Detect which cell encompasses the target text, then output its [X, Y] center coordinate. 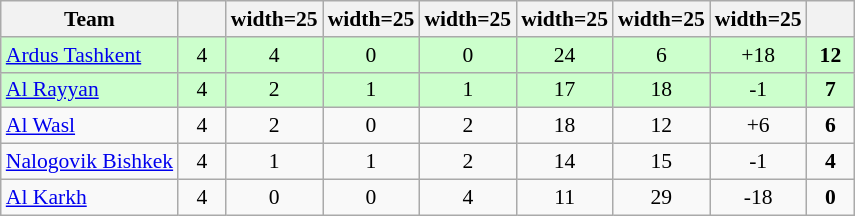
+18 [758, 55]
11 [564, 197]
Ardus Tashkent [90, 55]
Al Wasl [90, 126]
+6 [758, 126]
Al Karkh [90, 197]
-18 [758, 197]
7 [831, 90]
15 [662, 162]
14 [564, 162]
Al Rayyan [90, 90]
Team [90, 19]
24 [564, 55]
Nalogovik Bishkek [90, 162]
17 [564, 90]
29 [662, 197]
